For the text-containing cell, return its midpoint in [x, y] coordinate format. 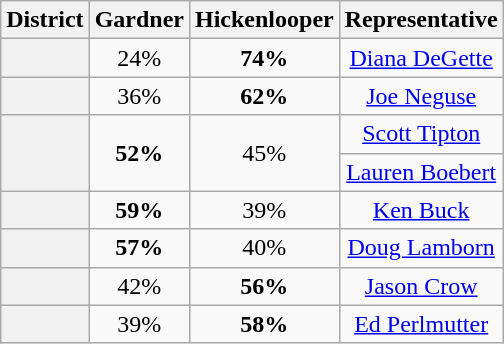
42% [139, 286]
52% [139, 153]
District [45, 20]
58% [264, 324]
45% [264, 153]
Ken Buck [421, 210]
Hickenlooper [264, 20]
Gardner [139, 20]
Lauren Boebert [421, 172]
74% [264, 58]
36% [139, 96]
24% [139, 58]
Scott Tipton [421, 134]
Diana DeGette [421, 58]
Jason Crow [421, 286]
Doug Lamborn [421, 248]
56% [264, 286]
Ed Perlmutter [421, 324]
62% [264, 96]
59% [139, 210]
40% [264, 248]
Joe Neguse [421, 96]
Representative [421, 20]
57% [139, 248]
